Return (x, y) of the center of cell containing provided text 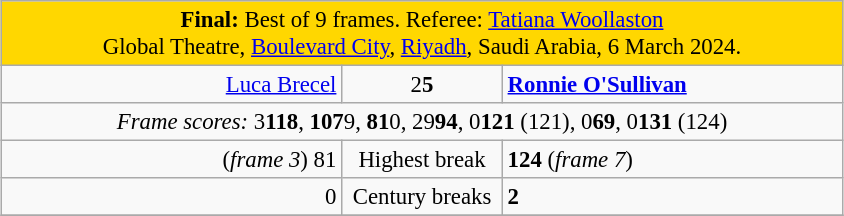
0 (172, 197)
Final: Best of 9 frames. Referee: Tatiana Woollaston Global Theatre, Boulevard City, Riyadh, Saudi Arabia, 6 March 2024. (422, 34)
(frame 3) 81 (172, 160)
2 (672, 197)
25 (422, 85)
124 (frame 7) (672, 160)
Luca Brecel (172, 85)
Frame scores: 3118, 1079, 810, 2994, 0121 (121), 069, 0131 (124) (422, 122)
Century breaks (422, 197)
Ronnie O'Sullivan (672, 85)
Highest break (422, 160)
